From the cell containing the given text, extract its center point as [X, Y] coordinate. 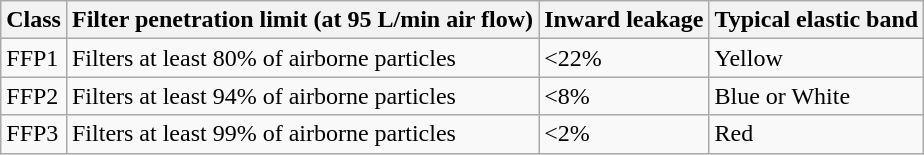
Red [816, 134]
<8% [624, 96]
Filters at least 99% of airborne particles [302, 134]
<2% [624, 134]
FFP1 [34, 58]
Typical elastic band [816, 20]
FFP3 [34, 134]
<22% [624, 58]
Filters at least 94% of airborne particles [302, 96]
Filter penetration limit (at 95 L/min air flow) [302, 20]
Class [34, 20]
Blue or White [816, 96]
FFP2 [34, 96]
Filters at least 80% of airborne particles [302, 58]
Yellow [816, 58]
Inward leakage [624, 20]
